For the text-containing cell, return its midpoint in (x, y) coordinate format. 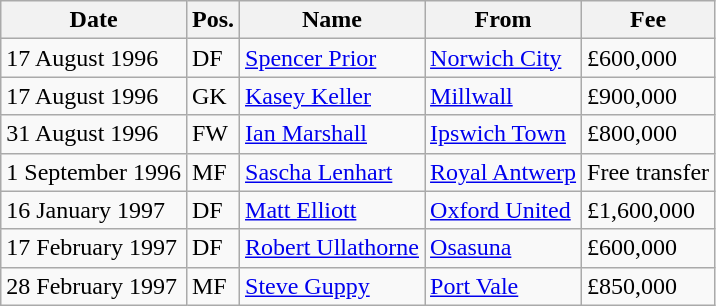
1 September 1996 (94, 172)
GK (212, 96)
Port Vale (504, 286)
Norwich City (504, 58)
Robert Ullathorne (332, 248)
£800,000 (648, 134)
Date (94, 20)
Pos. (212, 20)
FW (212, 134)
Millwall (504, 96)
Name (332, 20)
Kasey Keller (332, 96)
Osasuna (504, 248)
From (504, 20)
31 August 1996 (94, 134)
Fee (648, 20)
Royal Antwerp (504, 172)
Steve Guppy (332, 286)
Matt Elliott (332, 210)
£850,000 (648, 286)
16 January 1997 (94, 210)
£900,000 (648, 96)
Oxford United (504, 210)
Ian Marshall (332, 134)
28 February 1997 (94, 286)
Sascha Lenhart (332, 172)
£1,600,000 (648, 210)
Free transfer (648, 172)
17 February 1997 (94, 248)
Ipswich Town (504, 134)
Spencer Prior (332, 58)
